Scan for the cell matching the given text and deliver its (X, Y) coordinate at center. 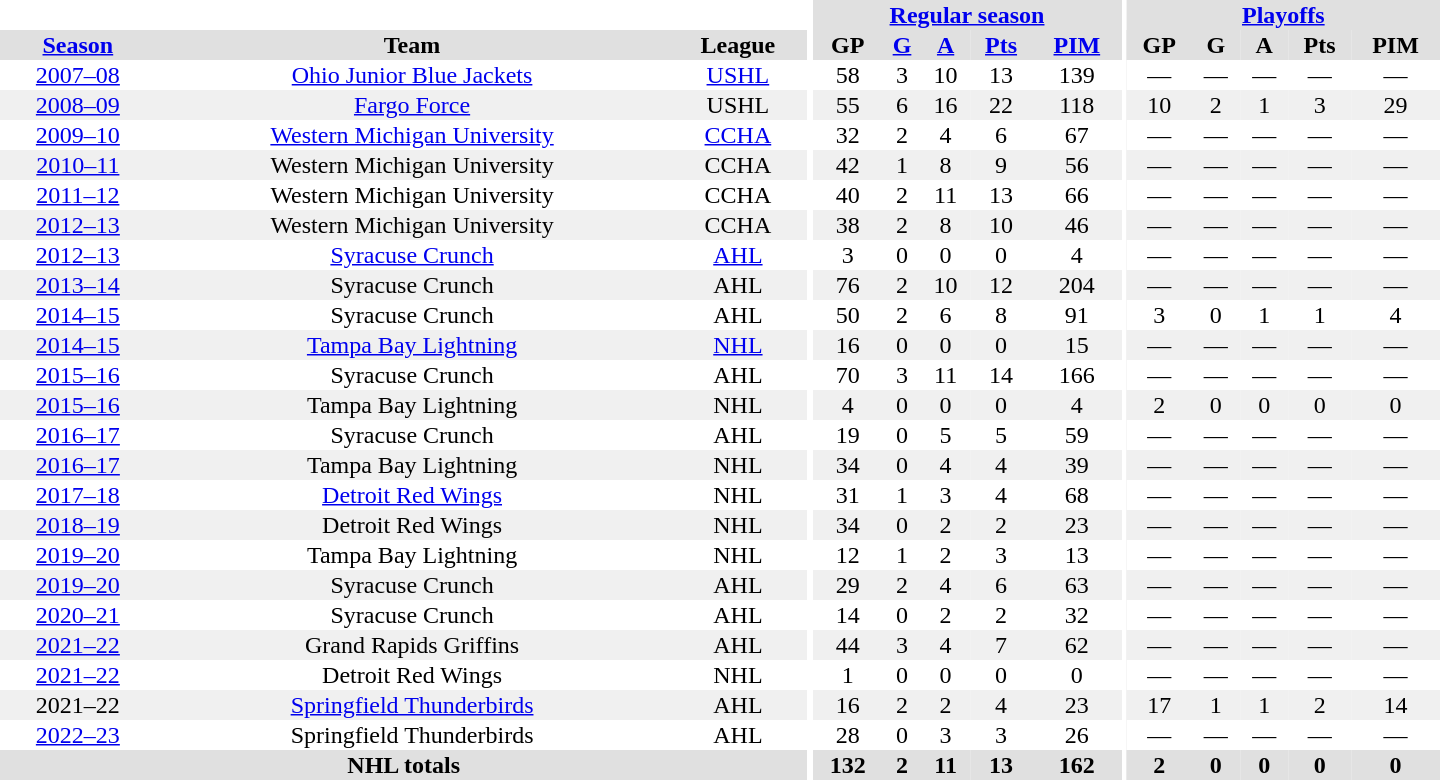
Season (78, 45)
7 (1002, 645)
70 (848, 375)
2010–11 (78, 165)
2007–08 (78, 75)
2017–18 (78, 495)
League (738, 45)
162 (1076, 765)
15 (1076, 345)
2008–09 (78, 105)
204 (1076, 285)
NHL totals (404, 765)
26 (1076, 735)
2009–10 (78, 135)
2011–12 (78, 195)
59 (1076, 435)
2020–21 (78, 615)
17 (1160, 705)
Ohio Junior Blue Jackets (412, 75)
50 (848, 315)
91 (1076, 315)
28 (848, 735)
62 (1076, 645)
68 (1076, 495)
39 (1076, 465)
22 (1002, 105)
42 (848, 165)
Team (412, 45)
2022–23 (78, 735)
58 (848, 75)
Regular season (967, 15)
9 (1002, 165)
2018–19 (78, 525)
Grand Rapids Griffins (412, 645)
67 (1076, 135)
2013–14 (78, 285)
166 (1076, 375)
Playoffs (1284, 15)
38 (848, 225)
76 (848, 285)
31 (848, 495)
132 (848, 765)
40 (848, 195)
118 (1076, 105)
139 (1076, 75)
46 (1076, 225)
63 (1076, 585)
44 (848, 645)
56 (1076, 165)
55 (848, 105)
Fargo Force (412, 105)
66 (1076, 195)
19 (848, 435)
